Search for the cell housing the specified text and yield its (x, y) center coordinate. 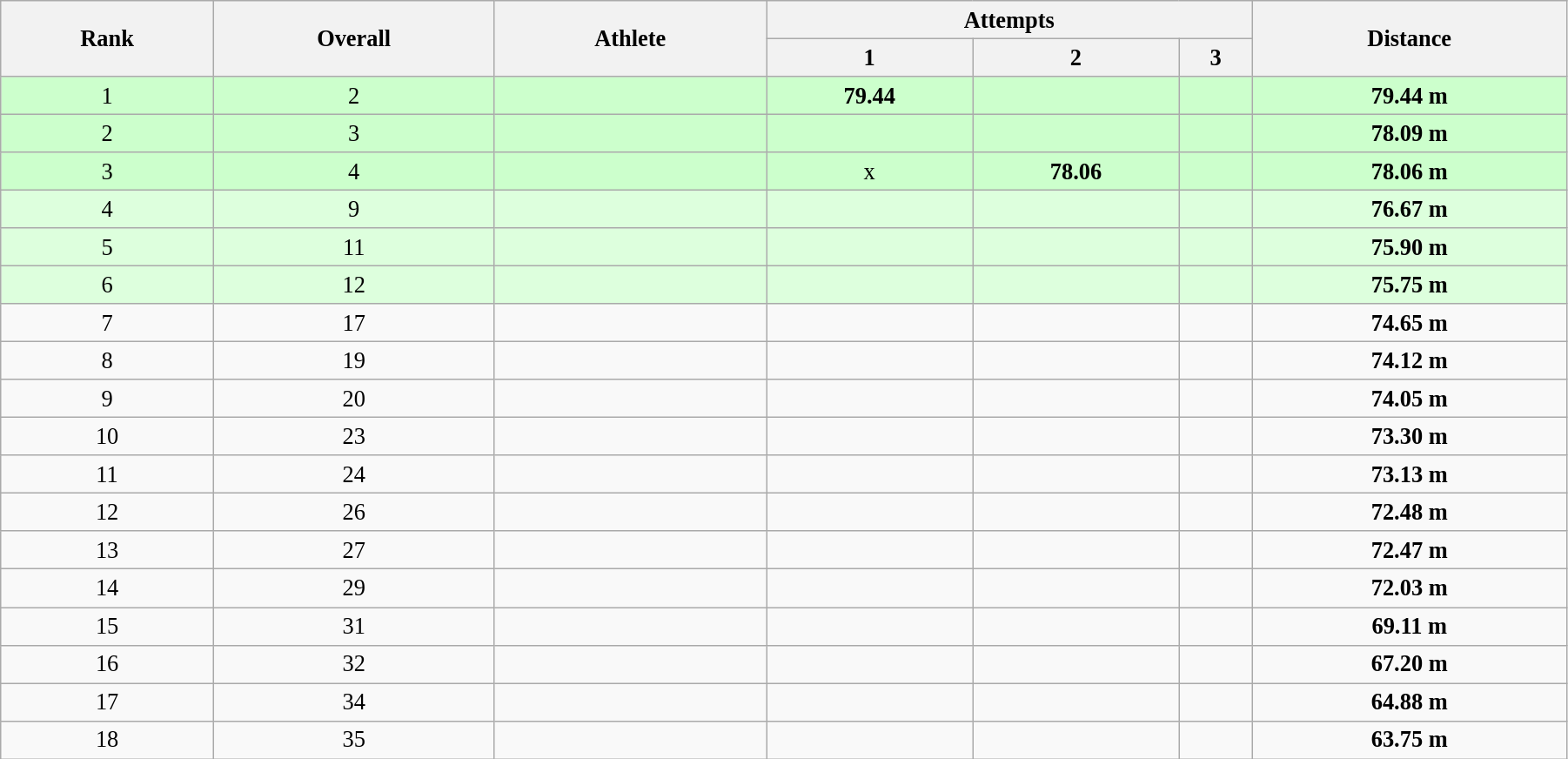
27 (353, 550)
7 (108, 323)
75.75 m (1410, 285)
Athlete (630, 38)
74.12 m (1410, 360)
15 (108, 626)
74.05 m (1410, 399)
75.90 m (1410, 247)
20 (353, 399)
72.47 m (1410, 550)
Rank (108, 38)
34 (353, 702)
29 (353, 588)
35 (353, 740)
73.13 m (1410, 474)
24 (353, 474)
23 (353, 436)
79.44 m (1410, 95)
74.65 m (1410, 323)
63.75 m (1410, 740)
10 (108, 436)
64.88 m (1410, 702)
72.03 m (1410, 588)
Distance (1410, 38)
Attempts (1009, 19)
78.09 m (1410, 133)
72.48 m (1410, 512)
79.44 (870, 95)
5 (108, 247)
32 (353, 664)
8 (108, 360)
18 (108, 740)
69.11 m (1410, 626)
67.20 m (1410, 664)
Overall (353, 38)
26 (353, 512)
78.06 (1075, 171)
19 (353, 360)
76.67 m (1410, 209)
73.30 m (1410, 436)
78.06 m (1410, 171)
16 (108, 664)
31 (353, 626)
13 (108, 550)
14 (108, 588)
x (870, 171)
6 (108, 285)
